Determine the [X, Y] coordinate at the center of the cell enclosing the given text.  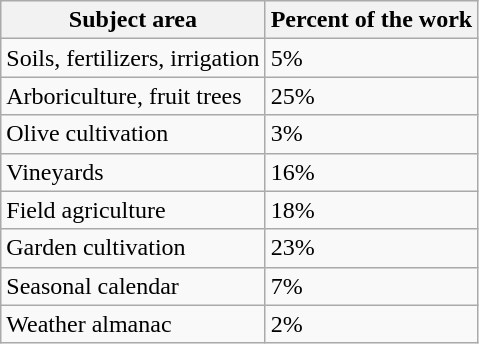
18% [372, 210]
Subject area [133, 20]
2% [372, 324]
16% [372, 172]
23% [372, 248]
Olive cultivation [133, 134]
Seasonal calendar [133, 286]
Percent of the work [372, 20]
Garden cultivation [133, 248]
Arboriculture, fruit trees [133, 96]
Soils, fertilizers, irrigation [133, 58]
Weather almanac [133, 324]
25% [372, 96]
Vineyards [133, 172]
5% [372, 58]
7% [372, 286]
3% [372, 134]
Field agriculture [133, 210]
